Return (X, Y) of the center of cell containing provided text 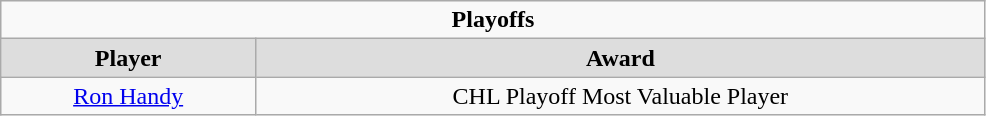
CHL Playoff Most Valuable Player (621, 96)
Award (621, 58)
Playoffs (493, 20)
Ron Handy (128, 96)
Player (128, 58)
